Extract the (x, y) coordinate from the center of the cell holding the provided text.  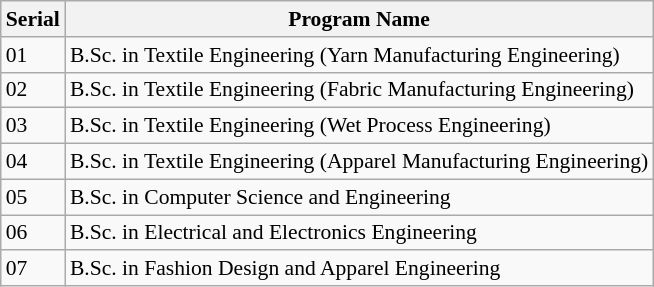
B.Sc. in Textile Engineering (Fabric Manufacturing Engineering) (359, 90)
07 (33, 269)
B.Sc. in Fashion Design and Apparel Engineering (359, 269)
B.Sc. in Electrical and Electronics Engineering (359, 233)
04 (33, 162)
Serial (33, 19)
01 (33, 55)
B.Sc. in Textile Engineering (Wet Process Engineering) (359, 126)
03 (33, 126)
06 (33, 233)
05 (33, 197)
B.Sc. in Computer Science and Engineering (359, 197)
Program Name (359, 19)
B.Sc. in Textile Engineering (Apparel Manufacturing Engineering) (359, 162)
B.Sc. in Textile Engineering (Yarn Manufacturing Engineering) (359, 55)
02 (33, 90)
